Detect which cell encompasses the target text, then output its (X, Y) center coordinate. 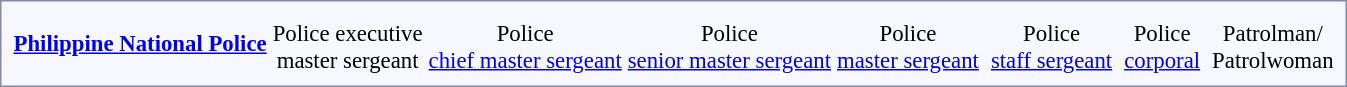
Policechief master sergeant (525, 46)
Patrolman/Patrolwoman (1273, 46)
Police executivemaster sergeant (348, 46)
Policemaster sergeant (908, 46)
Philippine National Police (140, 44)
Policestaff sergeant (1051, 46)
Policecorporal (1162, 46)
Policesenior master sergeant (729, 46)
